Provide the (x, y) coordinate of the cell's center where the given text is located.  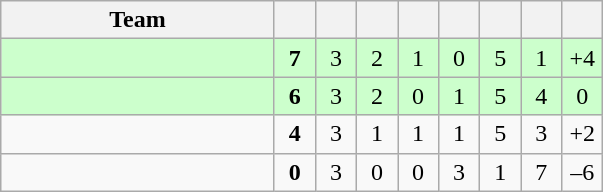
Team (138, 20)
+2 (582, 134)
+4 (582, 58)
6 (294, 96)
–6 (582, 172)
